From the cell containing the given text, extract its center point as (x, y) coordinate. 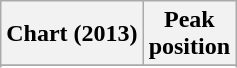
Peakposition (189, 34)
Chart (2013) (72, 34)
